Determine the (X, Y) coordinate at the center of the cell enclosing the given text.  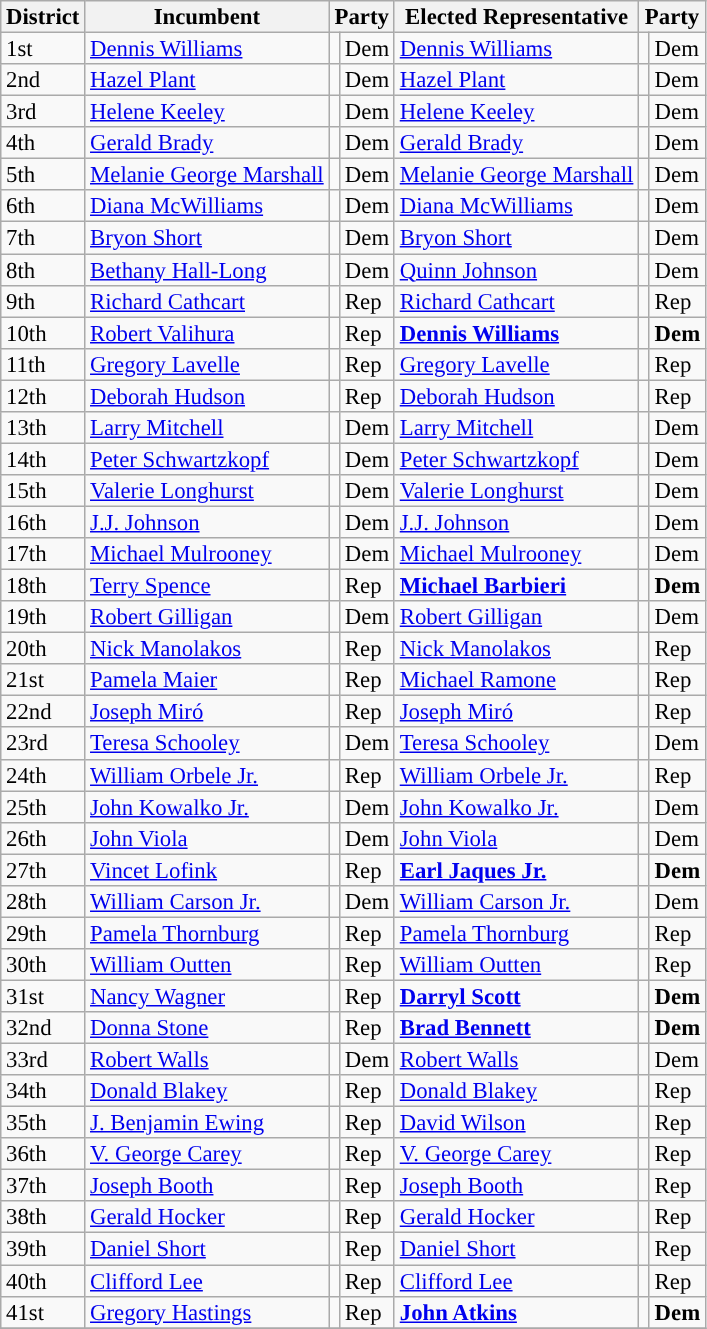
15th (43, 491)
7th (43, 238)
16th (43, 522)
6th (43, 206)
40th (43, 1281)
8th (43, 270)
J. Benjamin Ewing (207, 1123)
Quinn Johnson (516, 270)
22nd (43, 712)
Terry Spence (207, 586)
31st (43, 996)
David Wilson (516, 1123)
Donna Stone (207, 1028)
39th (43, 1249)
37th (43, 1186)
1st (43, 49)
Gregory Hastings (207, 1312)
13th (43, 428)
19th (43, 617)
Michael Ramone (516, 680)
Bethany Hall-Long (207, 270)
32nd (43, 1028)
41st (43, 1312)
27th (43, 870)
John Atkins (516, 1312)
26th (43, 838)
10th (43, 333)
20th (43, 649)
5th (43, 175)
Incumbent (207, 17)
Elected Representative (516, 17)
Vincet Lofink (207, 870)
21st (43, 680)
Nancy Wagner (207, 996)
36th (43, 1154)
Darryl Scott (516, 996)
23rd (43, 744)
14th (43, 459)
Michael Barbieri (516, 586)
9th (43, 301)
18th (43, 586)
38th (43, 1218)
24th (43, 775)
12th (43, 396)
17th (43, 554)
2nd (43, 80)
34th (43, 1091)
4th (43, 143)
3rd (43, 112)
28th (43, 902)
Earl Jaques Jr. (516, 870)
35th (43, 1123)
29th (43, 933)
Robert Valihura (207, 333)
30th (43, 965)
Pamela Maier (207, 680)
Brad Bennett (516, 1028)
District (43, 17)
11th (43, 364)
25th (43, 807)
33rd (43, 1060)
